Return the [X, Y] coordinate for the center point of the cell that contains the specified text.  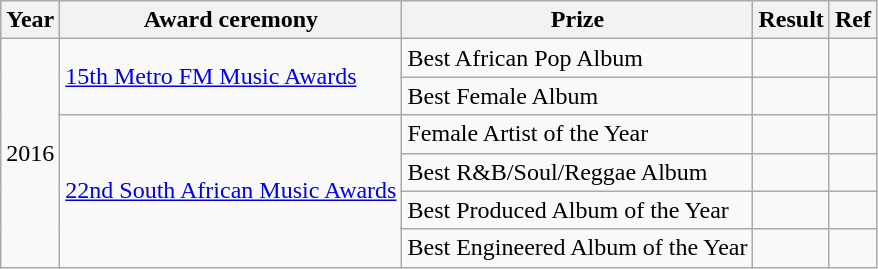
Best Female Album [578, 96]
2016 [30, 153]
Result [791, 20]
Award ceremony [231, 20]
22nd South African Music Awards [231, 191]
Best R&B/Soul/Reggae Album [578, 172]
Best Engineered Album of the Year [578, 248]
Female Artist of the Year [578, 134]
Year [30, 20]
Best Produced Album of the Year [578, 210]
15th Metro FM Music Awards [231, 77]
Best African Pop Album [578, 58]
Ref [852, 20]
Prize [578, 20]
